Pinpoint the cell where the given text exists, returning its (x, y) midpoint coordinate. 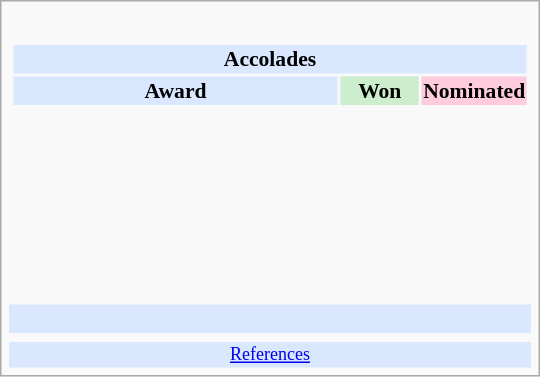
Nominated (474, 90)
References (270, 355)
Award (175, 90)
Accolades Award Won Nominated (270, 158)
Won (380, 90)
Accolades (270, 59)
